Locate the cell with the specified text and output its (X, Y) center coordinate. 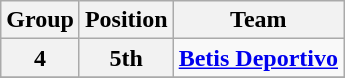
Group (40, 20)
Position (126, 20)
Betis Deportivo (258, 58)
5th (126, 58)
4 (40, 58)
Team (258, 20)
